Scan for the cell matching the given text and deliver its (X, Y) coordinate at center. 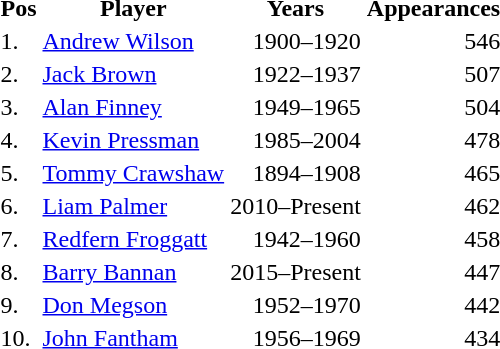
1985–2004 (296, 140)
1922–1937 (296, 74)
Don Megson (134, 305)
1952–1970 (296, 305)
Andrew Wilson (134, 41)
Redfern Froggatt (134, 239)
Alan Finney (134, 107)
1900–1920 (296, 41)
Kevin Pressman (134, 140)
2010–Present (296, 206)
1894–1908 (296, 173)
Liam Palmer (134, 206)
Jack Brown (134, 74)
Barry Bannan (134, 272)
2015–Present (296, 272)
1942–1960 (296, 239)
1949–1965 (296, 107)
Tommy Crawshaw (134, 173)
